Find where the given text appears and provide that cell's center as (X, Y) coordinate. 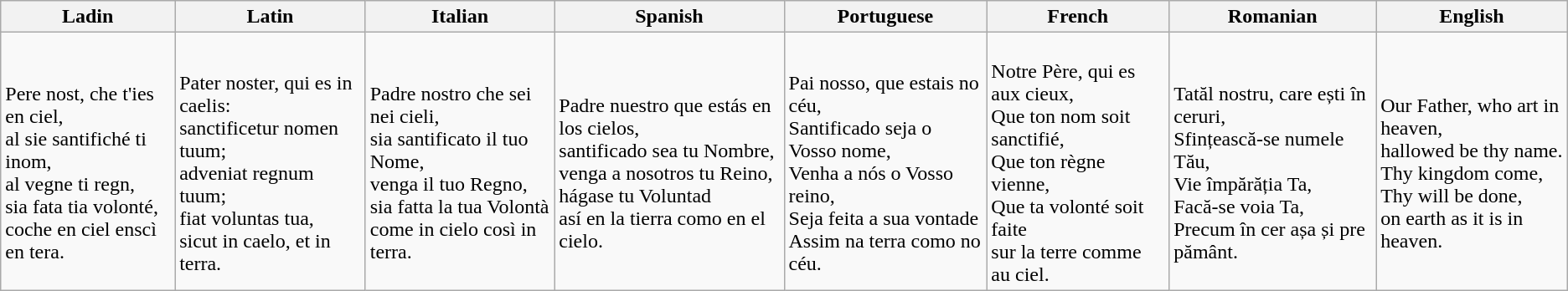
English (1473, 17)
Padre nuestro que estás en los cielos, santificado sea tu Nombre, venga a nosotros tu Reino, hágase tu Voluntad así en la tierra como en el cielo. (669, 161)
Portuguese (885, 17)
Notre Père, qui es aux cieux, Que ton nom soit sanctifié, Que ton règne vienne, Que ta volonté soit faite sur la terre comme au ciel. (1078, 161)
Ladin (88, 17)
Latin (271, 17)
Pai nosso, que estais no céu, Santificado seja o Vosso nome, Venha a nós o Vosso reino, Seja feita a sua vontade Assim na terra como no céu. (885, 161)
Padre nostro che sei nei cieli, sia santificato il tuo Nome, venga il tuo Regno, sia fatta la tua Volontà come in cielo così in terra. (460, 161)
Spanish (669, 17)
Pere nost, che t'ies en ciel, al sie santifiché ti inom, al vegne ti regn, sia fata tia volonté, coche en ciel enscì en tera. (88, 161)
Italian (460, 17)
Tatăl nostru, care ești în ceruri, Sfințească-se numele Tău, Vie împărăția Ta, Facă-se voia Ta, Precum în cer așa și pre pământ. (1273, 161)
Romanian (1273, 17)
Pater noster, qui es in caelis: sanctificetur nomen tuum; adveniat regnum tuum; fiat voluntas tua, sicut in caelo, et in terra. (271, 161)
French (1078, 17)
Our Father, who art in heaven, hallowed be thy name. Thy kingdom come, Thy will be done, on earth as it is in heaven. (1473, 161)
